Detect which cell encompasses the target text, then output its (x, y) center coordinate. 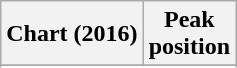
Peakposition (189, 34)
Chart (2016) (72, 34)
